Scan for the cell matching the given text and deliver its (x, y) coordinate at center. 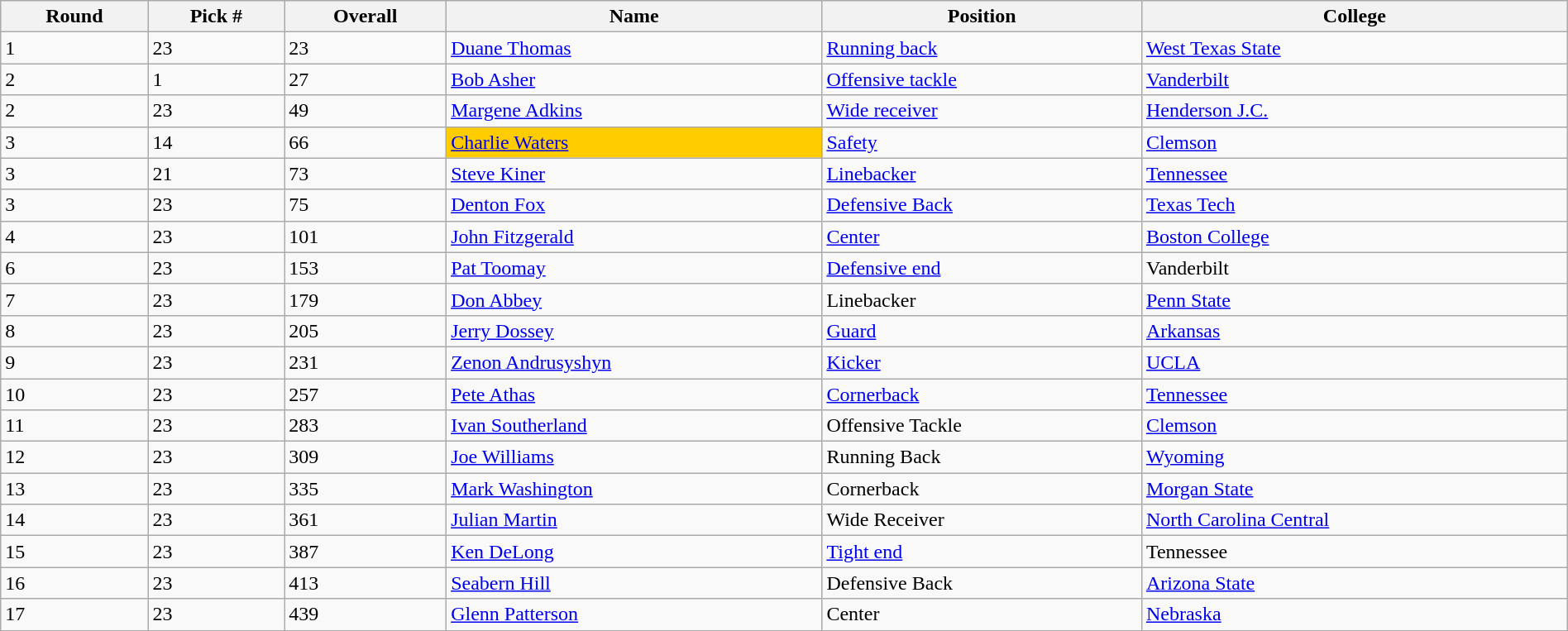
Running back (982, 48)
4 (74, 237)
Don Abbey (634, 299)
West Texas State (1355, 48)
Defensive end (982, 268)
Pick # (217, 17)
Pat Toomay (634, 268)
Ken DeLong (634, 552)
John Fitzgerald (634, 237)
UCLA (1355, 362)
Margene Adkins (634, 111)
13 (74, 489)
Safety (982, 142)
205 (366, 331)
Offensive Tackle (982, 426)
Round (74, 17)
439 (366, 614)
283 (366, 426)
Henderson J.C. (1355, 111)
Pete Athas (634, 394)
15 (74, 552)
361 (366, 520)
Jerry Dossey (634, 331)
Mark Washington (634, 489)
Boston College (1355, 237)
101 (366, 237)
8 (74, 331)
Kicker (982, 362)
49 (366, 111)
Ivan Southerland (634, 426)
66 (366, 142)
9 (74, 362)
Tight end (982, 552)
387 (366, 552)
Name (634, 17)
16 (74, 583)
Seabern Hill (634, 583)
11 (74, 426)
Overall (366, 17)
Offensive tackle (982, 79)
Steve Kiner (634, 174)
7 (74, 299)
Wide receiver (982, 111)
Guard (982, 331)
Bob Asher (634, 79)
Denton Fox (634, 205)
153 (366, 268)
Texas Tech (1355, 205)
Duane Thomas (634, 48)
Arizona State (1355, 583)
6 (74, 268)
75 (366, 205)
Wyoming (1355, 457)
Joe Williams (634, 457)
College (1355, 17)
179 (366, 299)
Zenon Andrusyshyn (634, 362)
Charlie Waters (634, 142)
Nebraska (1355, 614)
Arkansas (1355, 331)
257 (366, 394)
12 (74, 457)
Running Back (982, 457)
73 (366, 174)
413 (366, 583)
Julian Martin (634, 520)
17 (74, 614)
Wide Receiver (982, 520)
231 (366, 362)
335 (366, 489)
North Carolina Central (1355, 520)
27 (366, 79)
Position (982, 17)
Glenn Patterson (634, 614)
309 (366, 457)
10 (74, 394)
Morgan State (1355, 489)
Penn State (1355, 299)
21 (217, 174)
